Capture the cell that displays the provided text and extract its (X, Y) central coordinate. 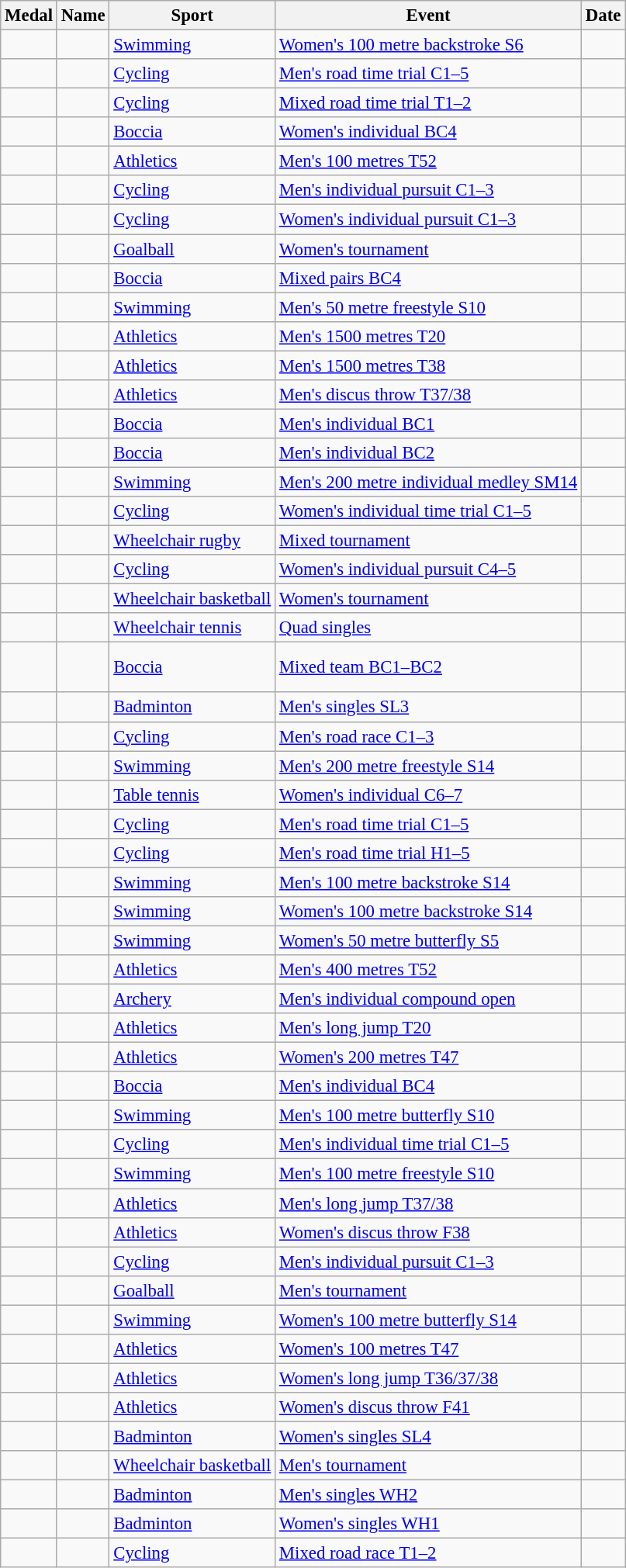
Men's individual BC4 (428, 1086)
Men's long jump T37/38 (428, 1203)
Mixed team BC1–BC2 (428, 667)
Women's singles SL4 (428, 1436)
Women's 100 metres T47 (428, 1349)
Date (604, 16)
Men's long jump T20 (428, 1028)
Men's 50 metre freestyle S10 (428, 307)
Women's individual pursuit C4–5 (428, 569)
Women's 100 metre backstroke S6 (428, 45)
Men's 100 metre butterfly S10 (428, 1116)
Men's discus throw T37/38 (428, 395)
Men's singles WH2 (428, 1495)
Wheelchair tennis (192, 628)
Archery (192, 999)
Men's individual time trial C1–5 (428, 1144)
Men's individual compound open (428, 999)
Women's long jump T36/37/38 (428, 1378)
Men's road race C1–3 (428, 736)
Men's individual BC2 (428, 453)
Men's 1500 metres T38 (428, 365)
Mixed road race T1–2 (428, 1553)
Men's singles SL3 (428, 708)
Men's 100 metre freestyle S10 (428, 1174)
Women's discus throw F38 (428, 1232)
Women's individual time trial C1–5 (428, 511)
Women's individual C6–7 (428, 794)
Men's individual BC1 (428, 424)
Women's 200 metres T47 (428, 1057)
Mixed pairs BC4 (428, 278)
Women's individual pursuit C1–3 (428, 220)
Mixed road time trial T1–2 (428, 103)
Women's discus throw F41 (428, 1407)
Name (83, 16)
Men's 400 metres T52 (428, 970)
Sport (192, 16)
Mixed tournament (428, 541)
Medal (29, 16)
Men's 100 metre backstroke S14 (428, 882)
Women's 100 metre butterfly S14 (428, 1320)
Wheelchair rugby (192, 541)
Men's 200 metre freestyle S14 (428, 766)
Event (428, 16)
Men's 200 metre individual medley SM14 (428, 482)
Men's 100 metres T52 (428, 161)
Women's singles WH1 (428, 1524)
Women's 50 metre butterfly S5 (428, 940)
Table tennis (192, 794)
Women's individual BC4 (428, 132)
Quad singles (428, 628)
Women's 100 metre backstroke S14 (428, 912)
Men's road time trial H1–5 (428, 853)
Men's 1500 metres T20 (428, 336)
